Return [X, Y] of the center of cell containing provided text 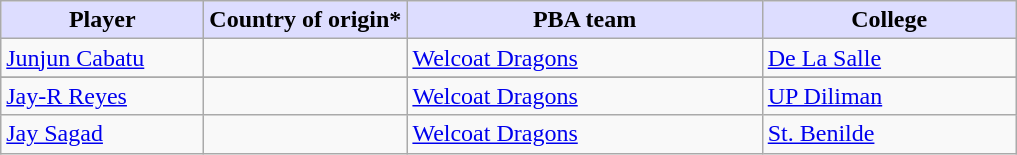
UP Diliman [889, 96]
College [889, 20]
Junjun Cabatu [102, 58]
De La Salle [889, 58]
PBA team [584, 20]
St. Benilde [889, 134]
Jay-R Reyes [102, 96]
Jay Sagad [102, 134]
Player [102, 20]
Country of origin* [306, 20]
